Identify which cell holds the provided text, then report its [X, Y] central coordinate. 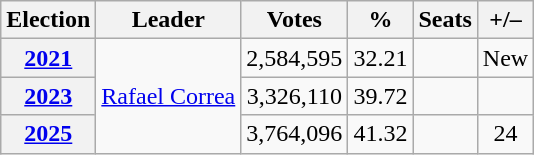
3,764,096 [294, 134]
2025 [48, 134]
Seats [445, 20]
2,584,595 [294, 58]
New [505, 58]
% [380, 20]
Rafael Correa [168, 96]
+/– [505, 20]
2023 [48, 96]
32.21 [380, 58]
24 [505, 134]
Leader [168, 20]
Election [48, 20]
39.72 [380, 96]
3,326,110 [294, 96]
41.32 [380, 134]
2021 [48, 58]
Votes [294, 20]
